Find where the given text appears and provide that cell's center as [X, Y] coordinate. 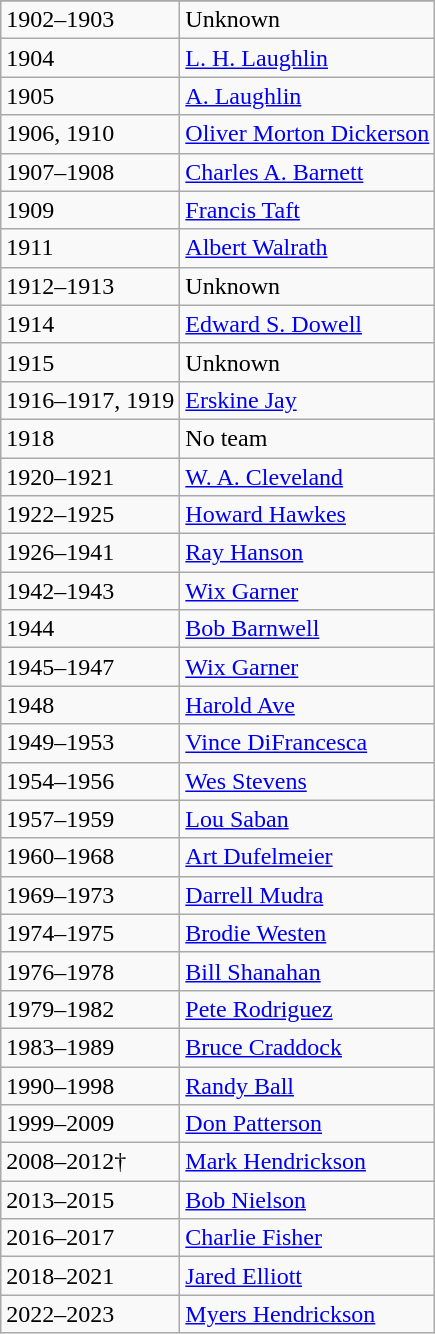
No team [308, 438]
1922–1925 [90, 515]
1907–1908 [90, 172]
Bill Shanahan [308, 971]
Erskine Jay [308, 400]
Myers Hendrickson [308, 1314]
Harold Ave [308, 705]
Brodie Westen [308, 933]
W. A. Cleveland [308, 477]
1957–1959 [90, 819]
1960–1968 [90, 857]
Ray Hanson [308, 553]
1979–1982 [90, 1009]
1944 [90, 629]
2016–2017 [90, 1238]
1949–1953 [90, 743]
1948 [90, 705]
1918 [90, 438]
1926–1941 [90, 553]
Charles A. Barnett [308, 172]
2022–2023 [90, 1314]
1902–1903 [90, 20]
1905 [90, 96]
Don Patterson [308, 1124]
2008–2012† [90, 1162]
2013–2015 [90, 1200]
Oliver Morton Dickerson [308, 134]
Art Dufelmeier [308, 857]
Mark Hendrickson [308, 1162]
1974–1975 [90, 933]
Bob Nielson [308, 1200]
1915 [90, 362]
Randy Ball [308, 1085]
1912–1913 [90, 286]
Charlie Fisher [308, 1238]
Darrell Mudra [308, 895]
2018–2021 [90, 1276]
1909 [90, 210]
Edward S. Dowell [308, 324]
Vince DiFrancesca [308, 743]
1904 [90, 58]
A. Laughlin [308, 96]
Bruce Craddock [308, 1047]
1911 [90, 248]
1945–1947 [90, 667]
Pete Rodriguez [308, 1009]
1999–2009 [90, 1124]
1954–1956 [90, 781]
1906, 1910 [90, 134]
L. H. Laughlin [308, 58]
1969–1973 [90, 895]
1976–1978 [90, 971]
Howard Hawkes [308, 515]
Bob Barnwell [308, 629]
1916–1917, 1919 [90, 400]
1914 [90, 324]
1942–1943 [90, 591]
Jared Elliott [308, 1276]
1920–1921 [90, 477]
Lou Saban [308, 819]
Wes Stevens [308, 781]
Albert Walrath [308, 248]
1990–1998 [90, 1085]
1983–1989 [90, 1047]
Francis Taft [308, 210]
